Pinpoint the cell where the given text exists, returning its [X, Y] midpoint coordinate. 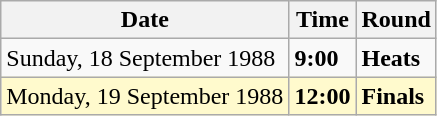
Monday, 19 September 1988 [145, 96]
Round [396, 20]
Date [145, 20]
12:00 [322, 96]
Heats [396, 58]
9:00 [322, 58]
Time [322, 20]
Sunday, 18 September 1988 [145, 58]
Finals [396, 96]
